Locate the cell with the specified text and output its [X, Y] center coordinate. 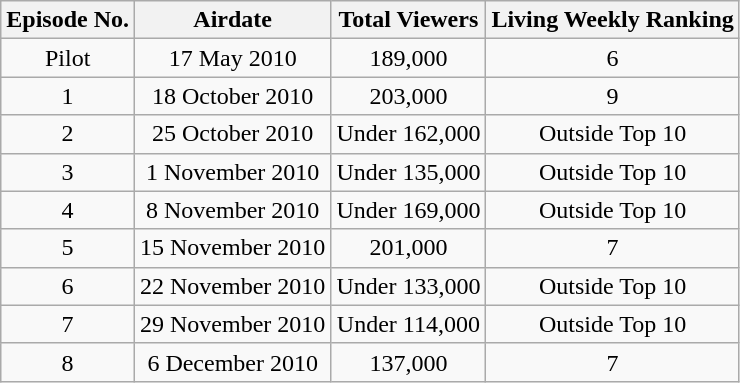
201,000 [408, 248]
9 [612, 96]
189,000 [408, 58]
137,000 [408, 362]
8 November 2010 [233, 210]
203,000 [408, 96]
Under 135,000 [408, 172]
Under 169,000 [408, 210]
17 May 2010 [233, 58]
25 October 2010 [233, 134]
18 October 2010 [233, 96]
3 [68, 172]
8 [68, 362]
Under 133,000 [408, 286]
4 [68, 210]
Total Viewers [408, 20]
1 November 2010 [233, 172]
Living Weekly Ranking [612, 20]
Episode No. [68, 20]
Pilot [68, 58]
1 [68, 96]
6 December 2010 [233, 362]
Under 114,000 [408, 324]
Under 162,000 [408, 134]
22 November 2010 [233, 286]
5 [68, 248]
Airdate [233, 20]
29 November 2010 [233, 324]
15 November 2010 [233, 248]
2 [68, 134]
